Identify which cell holds the provided text, then report its [X, Y] central coordinate. 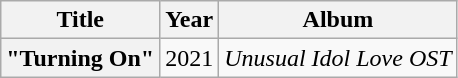
Unusual Idol Love OST [338, 58]
"Turning On" [80, 58]
Title [80, 20]
Album [338, 20]
Year [190, 20]
2021 [190, 58]
